From the cell containing the given text, extract its center point as [x, y] coordinate. 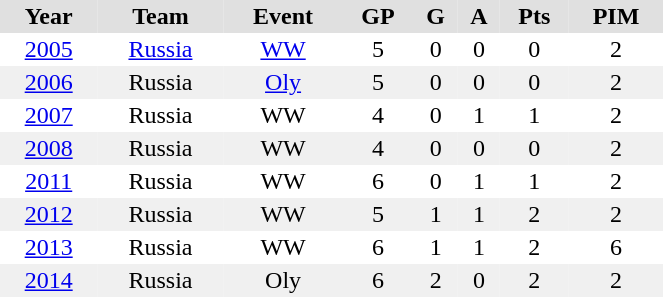
2005 [48, 50]
Year [48, 16]
GP [378, 16]
Event [284, 16]
2008 [48, 148]
2011 [48, 182]
G [435, 16]
Team [160, 16]
2006 [48, 82]
2012 [48, 214]
2014 [48, 280]
A [479, 16]
PIM [616, 16]
2013 [48, 248]
Pts [534, 16]
2007 [48, 116]
